Detect which cell encompasses the target text, then output its [X, Y] center coordinate. 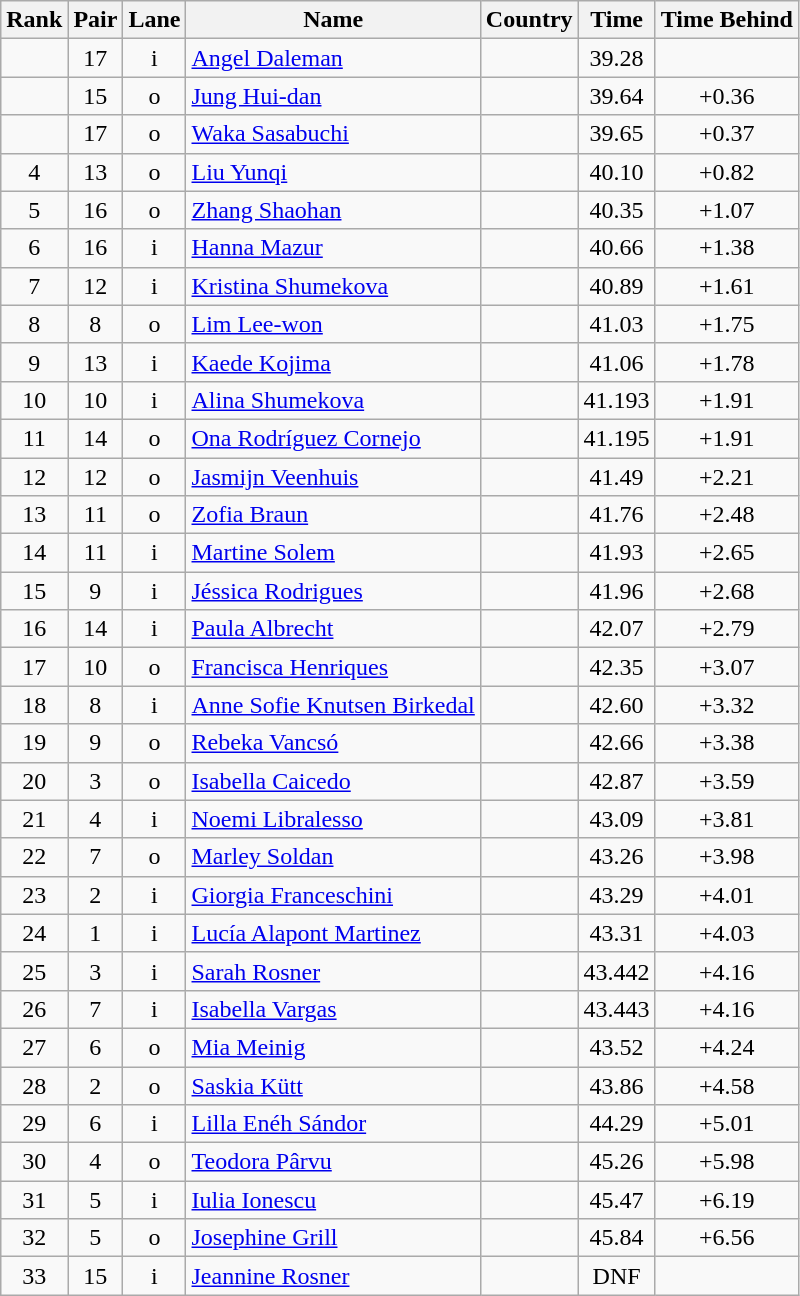
+1.75 [726, 324]
33 [34, 1276]
Angel Daleman [333, 58]
+3.81 [726, 819]
+2.48 [726, 515]
Kaede Kojima [333, 362]
+4.03 [726, 933]
Paula Albrecht [333, 629]
Sarah Rosner [333, 971]
Waka Sasabuchi [333, 134]
Zhang Shaohan [333, 210]
+3.32 [726, 705]
43.86 [616, 1085]
41.49 [616, 477]
44.29 [616, 1124]
Kristina Shumekova [333, 286]
Anne Sofie Knutsen Birkedal [333, 705]
Rank [34, 20]
43.29 [616, 895]
Isabella Caicedo [333, 781]
Iulia Ionescu [333, 1200]
+6.19 [726, 1200]
+1.78 [726, 362]
Martine Solem [333, 553]
40.66 [616, 248]
+4.58 [726, 1085]
+5.98 [726, 1162]
45.26 [616, 1162]
+2.68 [726, 591]
Time [616, 20]
Name [333, 20]
+2.21 [726, 477]
43.31 [616, 933]
+0.36 [726, 96]
41.76 [616, 515]
39.65 [616, 134]
Time Behind [726, 20]
Hanna Mazur [333, 248]
20 [34, 781]
24 [34, 933]
39.28 [616, 58]
+2.65 [726, 553]
27 [34, 1047]
32 [34, 1238]
41.195 [616, 438]
+6.56 [726, 1238]
Jasmijn Veenhuis [333, 477]
+5.01 [726, 1124]
+3.59 [726, 781]
+4.24 [726, 1047]
Lilla Enéh Sándor [333, 1124]
18 [34, 705]
Saskia Kütt [333, 1085]
26 [34, 1009]
29 [34, 1124]
+2.79 [726, 629]
Zofia Braun [333, 515]
28 [34, 1085]
Giorgia Franceschini [333, 895]
43.443 [616, 1009]
+1.61 [726, 286]
Lane [154, 20]
Ona Rodríguez Cornejo [333, 438]
39.64 [616, 96]
30 [34, 1162]
41.03 [616, 324]
43.52 [616, 1047]
Isabella Vargas [333, 1009]
Lucía Alapont Martinez [333, 933]
43.442 [616, 971]
43.26 [616, 857]
+3.98 [726, 857]
+1.38 [726, 248]
19 [34, 743]
Rebeka Vancsó [333, 743]
41.193 [616, 400]
+0.82 [726, 172]
Marley Soldan [333, 857]
42.66 [616, 743]
Pair [96, 20]
+1.07 [726, 210]
Noemi Libralesso [333, 819]
Alina Shumekova [333, 400]
Jeannine Rosner [333, 1276]
31 [34, 1200]
Jéssica Rodrigues [333, 591]
Liu Yunqi [333, 172]
40.89 [616, 286]
+0.37 [726, 134]
Jung Hui-dan [333, 96]
25 [34, 971]
1 [96, 933]
Francisca Henriques [333, 667]
Lim Lee-won [333, 324]
+4.01 [726, 895]
+3.07 [726, 667]
42.87 [616, 781]
40.10 [616, 172]
42.35 [616, 667]
Mia Meinig [333, 1047]
40.35 [616, 210]
41.96 [616, 591]
45.84 [616, 1238]
42.60 [616, 705]
41.06 [616, 362]
42.07 [616, 629]
+3.38 [726, 743]
23 [34, 895]
41.93 [616, 553]
22 [34, 857]
Country [529, 20]
Josephine Grill [333, 1238]
43.09 [616, 819]
21 [34, 819]
DNF [616, 1276]
Teodora Pârvu [333, 1162]
45.47 [616, 1200]
